Locate the cell with the specified text and output its (X, Y) center coordinate. 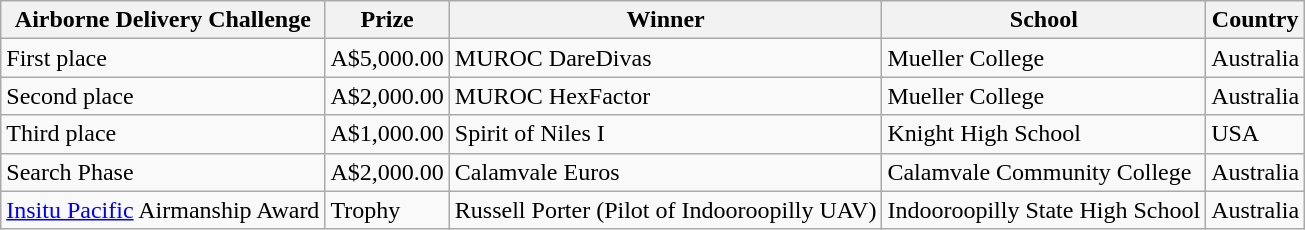
Spirit of Niles I (666, 134)
Indooroopilly State High School (1044, 210)
Trophy (387, 210)
Country (1256, 20)
USA (1256, 134)
Airborne Delivery Challenge (163, 20)
Knight High School (1044, 134)
A$1,000.00 (387, 134)
Search Phase (163, 172)
Russell Porter (Pilot of Indooroopilly UAV) (666, 210)
Calamvale Euros (666, 172)
School (1044, 20)
A$5,000.00 (387, 58)
Insitu Pacific Airmanship Award (163, 210)
MUROC DareDivas (666, 58)
First place (163, 58)
Third place (163, 134)
Winner (666, 20)
Second place (163, 96)
Prize (387, 20)
Calamvale Community College (1044, 172)
MUROC HexFactor (666, 96)
